Pinpoint the cell where the given text exists, returning its (x, y) midpoint coordinate. 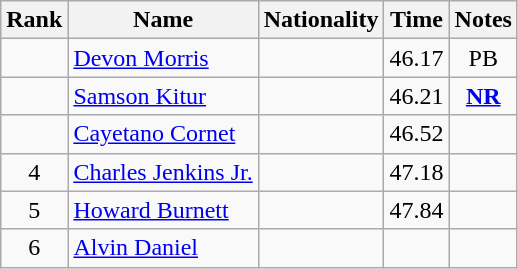
Notes (483, 20)
PB (483, 58)
Devon Morris (163, 58)
4 (34, 172)
47.84 (416, 210)
46.17 (416, 58)
NR (483, 96)
Time (416, 20)
Cayetano Cornet (163, 134)
Nationality (321, 20)
47.18 (416, 172)
Howard Burnett (163, 210)
Charles Jenkins Jr. (163, 172)
Name (163, 20)
5 (34, 210)
Samson Kitur (163, 96)
46.52 (416, 134)
6 (34, 248)
Alvin Daniel (163, 248)
Rank (34, 20)
46.21 (416, 96)
